Return (x, y) of the center of cell containing provided text 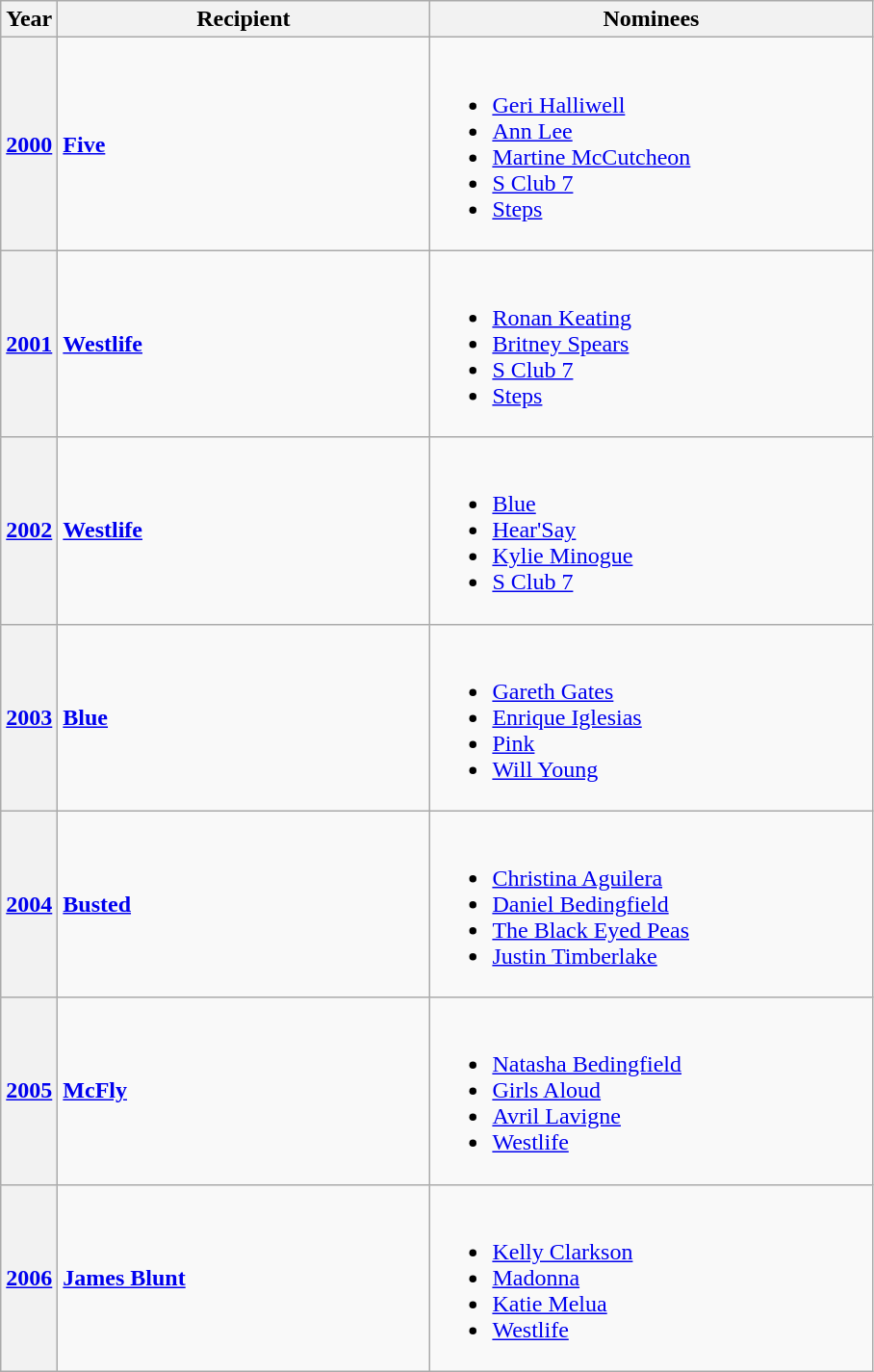
BlueHear'SayKylie MinogueS Club 7 (651, 531)
Kelly ClarksonMadonnaKatie MeluaWestlife (651, 1278)
Busted (244, 904)
Nominees (651, 19)
Recipient (244, 19)
Five (244, 144)
2002 (29, 531)
2000 (29, 144)
Christina AguileraDaniel BedingfieldThe Black Eyed PeasJustin Timberlake (651, 904)
Ronan KeatingBritney SpearsS Club 7Steps (651, 344)
Year (29, 19)
2004 (29, 904)
2003 (29, 717)
James Blunt (244, 1278)
McFly (244, 1091)
Blue (244, 717)
Natasha BedingfieldGirls AloudAvril LavigneWestlife (651, 1091)
2005 (29, 1091)
Gareth GatesEnrique IglesiasPinkWill Young (651, 717)
Geri HalliwellAnn LeeMartine McCutcheonS Club 7Steps (651, 144)
2006 (29, 1278)
2001 (29, 344)
